Identify which cell holds the provided text, then report its [X, Y] central coordinate. 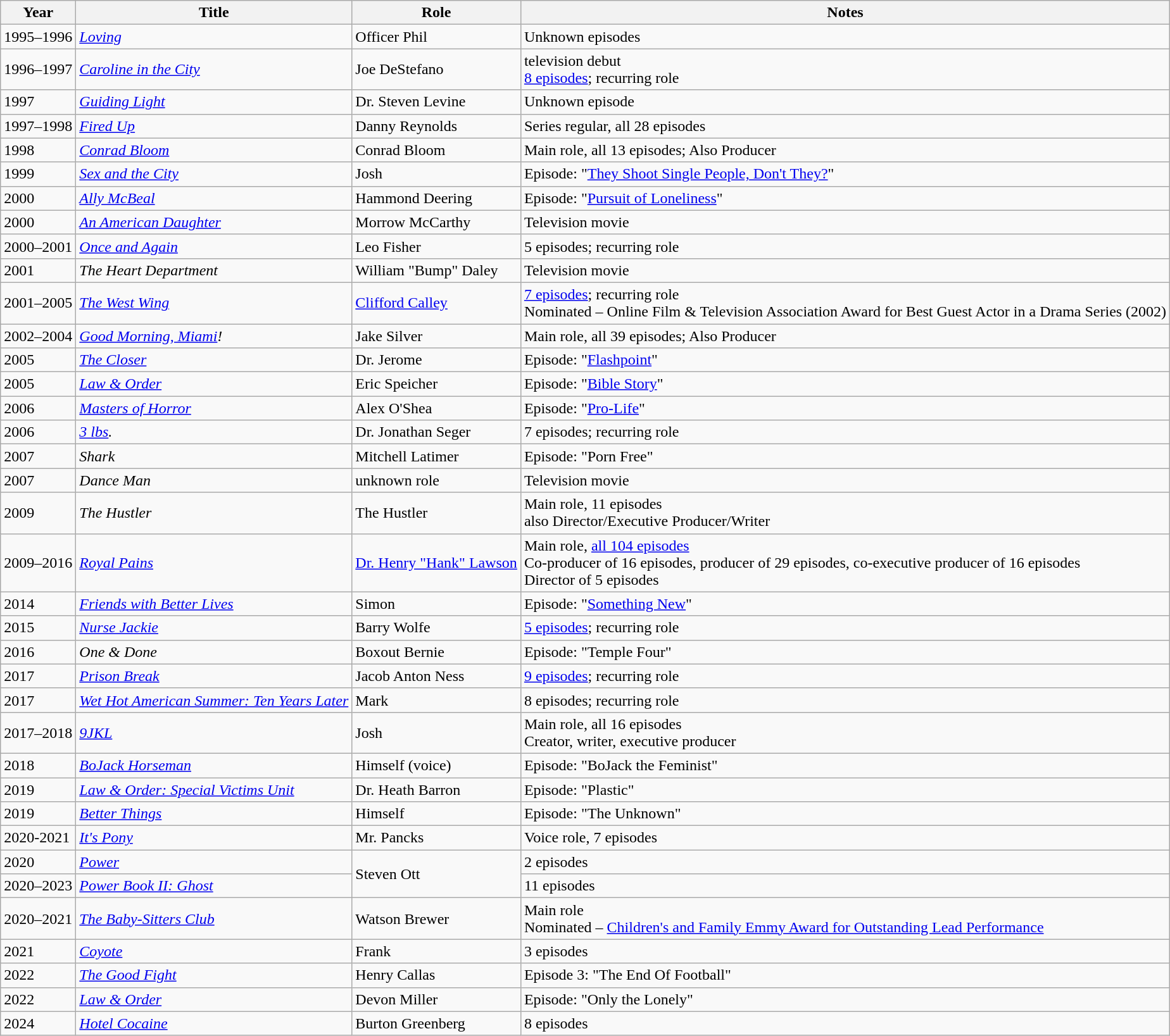
Leo Fisher [437, 246]
3 episodes [845, 951]
An American Daughter [214, 222]
2009 [38, 513]
2002–2004 [38, 336]
Watson Brewer [437, 919]
It's Pony [214, 838]
3 lbs. [214, 432]
Wet Hot American Summer: Ten Years Later [214, 700]
Henry Callas [437, 975]
Frank [437, 951]
television debut8 episodes; recurring role [845, 70]
2009–2016 [38, 563]
Friends with Better Lives [214, 604]
Royal Pains [214, 563]
2016 [38, 652]
Clifford Calley [437, 303]
11 episodes [845, 886]
2024 [38, 1023]
William "Bump" Daley [437, 270]
Power Book II: Ghost [214, 886]
2018 [38, 765]
Title [214, 13]
Dr. Henry "Hank" Lawson [437, 563]
7 episodes; recurring role [845, 432]
Joe DeStefano [437, 70]
Jake Silver [437, 336]
Episode: "Something New" [845, 604]
2020–2021 [38, 919]
Officer Phil [437, 37]
Simon [437, 604]
1997–1998 [38, 126]
Masters of Horror [214, 408]
7 episodes; recurring roleNominated – Online Film & Television Association Award for Best Guest Actor in a Drama Series (2002) [845, 303]
Coyote [214, 951]
2 episodes [845, 862]
Unknown episode [845, 102]
Sex and the City [214, 174]
Voice role, 7 episodes [845, 838]
Main role, all 39 episodes; Also Producer [845, 336]
Main role Nominated – Children's and Family Emmy Award for Outstanding Lead Performance [845, 919]
Unknown episodes [845, 37]
Dr. Heath Barron [437, 789]
Episode: "Flashpoint" [845, 360]
Devon Miller [437, 999]
Mr. Pancks [437, 838]
The Closer [214, 360]
Better Things [214, 814]
9 episodes; recurring role [845, 676]
Episode: "Only the Lonely" [845, 999]
Episode: "Pursuit of Loneliness" [845, 198]
BoJack Horseman [214, 765]
2020–2023 [38, 886]
Steven Ott [437, 874]
One & Done [214, 652]
2020-2021 [38, 838]
1998 [38, 150]
Loving [214, 37]
Main role, all 16 episodesCreator, writer, executive producer [845, 733]
Year [38, 13]
1997 [38, 102]
The Baby-Sitters Club [214, 919]
Eric Speicher [437, 384]
Once and Again [214, 246]
Caroline in the City [214, 70]
Episode: "Plastic" [845, 789]
Notes [845, 13]
Ally McBeal [214, 198]
The Heart Department [214, 270]
Hammond Deering [437, 198]
Episode: "Pro-Life" [845, 408]
Fired Up [214, 126]
1999 [38, 174]
The West Wing [214, 303]
Main role, all 104 episodesCo-producer of 16 episodes, producer of 29 episodes, co-executive producer of 16 episodesDirector of 5 episodes [845, 563]
Dance Man [214, 480]
Episode: "Temple Four" [845, 652]
Boxout Bernie [437, 652]
Danny Reynolds [437, 126]
Morrow McCarthy [437, 222]
Dr. Steven Levine [437, 102]
Series regular, all 28 episodes [845, 126]
Shark [214, 456]
Mitchell Latimer [437, 456]
2015 [38, 628]
Main role, all 13 episodes; Also Producer [845, 150]
1995–1996 [38, 37]
Himself (voice) [437, 765]
Episode 3: "The End Of Football" [845, 975]
Episode: "The Unknown" [845, 814]
Prison Break [214, 676]
8 episodes [845, 1023]
Hotel Cocaine [214, 1023]
Nurse Jackie [214, 628]
Mark [437, 700]
2020 [38, 862]
Role [437, 13]
2001 [38, 270]
Jacob Anton Ness [437, 676]
2014 [38, 604]
2021 [38, 951]
Barry Wolfe [437, 628]
unknown role [437, 480]
8 episodes; recurring role [845, 700]
2001–2005 [38, 303]
Law & Order: Special Victims Unit [214, 789]
1996–1997 [38, 70]
Main role, 11 episodesalso Director/Executive Producer/Writer [845, 513]
Dr. Jerome [437, 360]
2017–2018 [38, 733]
Episode: "Bible Story" [845, 384]
The Good Fight [214, 975]
Episode: "BoJack the Feminist" [845, 765]
Burton Greenberg [437, 1023]
Alex O'Shea [437, 408]
2000–2001 [38, 246]
Power [214, 862]
Episode: "Porn Free" [845, 456]
Good Morning, Miami! [214, 336]
Episode: "They Shoot Single People, Don't They?" [845, 174]
Dr. Jonathan Seger [437, 432]
9JKL [214, 733]
Guiding Light [214, 102]
Himself [437, 814]
